Output the [x, y] coordinate of the center of the cell containing the given text.  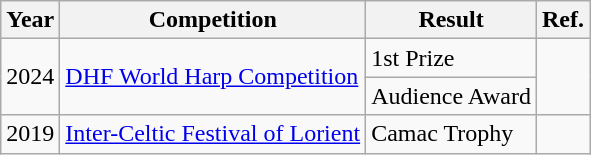
DHF World Harp Competition [213, 77]
1st Prize [452, 58]
Competition [213, 20]
2019 [30, 134]
Audience Award [452, 96]
Result [452, 20]
2024 [30, 77]
Inter-Celtic Festival of Lorient [213, 134]
Camac Trophy [452, 134]
Year [30, 20]
Ref. [562, 20]
